Capture the cell that displays the provided text and extract its [x, y] central coordinate. 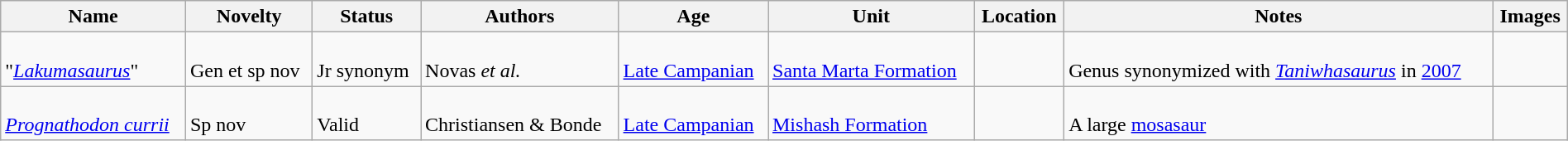
Name [93, 17]
Notes [1279, 17]
Novelty [248, 17]
"Lakumasaurus" [93, 60]
Santa Marta Formation [870, 60]
Images [1530, 17]
Novas et al. [520, 60]
Christiansen & Bonde [520, 113]
Sp nov [248, 113]
Genus synonymized with Taniwhasaurus in 2007 [1279, 60]
Gen et sp nov [248, 60]
Unit [870, 17]
Prognathodon currii [93, 113]
Location [1019, 17]
Age [693, 17]
Jr synonym [367, 60]
Authors [520, 17]
A large mosasaur [1279, 113]
Mishash Formation [870, 113]
Valid [367, 113]
Status [367, 17]
